Identify which cell holds the provided text, then report its (X, Y) central coordinate. 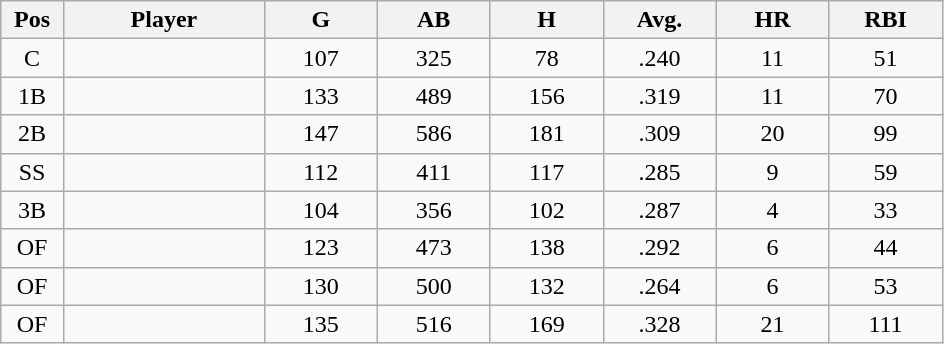
AB (434, 20)
53 (886, 286)
C (32, 58)
138 (546, 248)
.285 (660, 172)
586 (434, 134)
H (546, 20)
489 (434, 96)
SS (32, 172)
111 (886, 324)
44 (886, 248)
325 (434, 58)
181 (546, 134)
Avg. (660, 20)
500 (434, 286)
356 (434, 210)
70 (886, 96)
107 (320, 58)
21 (772, 324)
.240 (660, 58)
Player (164, 20)
78 (546, 58)
156 (546, 96)
99 (886, 134)
.319 (660, 96)
135 (320, 324)
G (320, 20)
130 (320, 286)
59 (886, 172)
102 (546, 210)
117 (546, 172)
33 (886, 210)
112 (320, 172)
2B (32, 134)
.328 (660, 324)
20 (772, 134)
516 (434, 324)
132 (546, 286)
4 (772, 210)
9 (772, 172)
147 (320, 134)
HR (772, 20)
133 (320, 96)
.292 (660, 248)
Pos (32, 20)
1B (32, 96)
3B (32, 210)
104 (320, 210)
RBI (886, 20)
473 (434, 248)
51 (886, 58)
.309 (660, 134)
169 (546, 324)
123 (320, 248)
.287 (660, 210)
411 (434, 172)
.264 (660, 286)
